Find where the given text appears and provide that cell's center as [X, Y] coordinate. 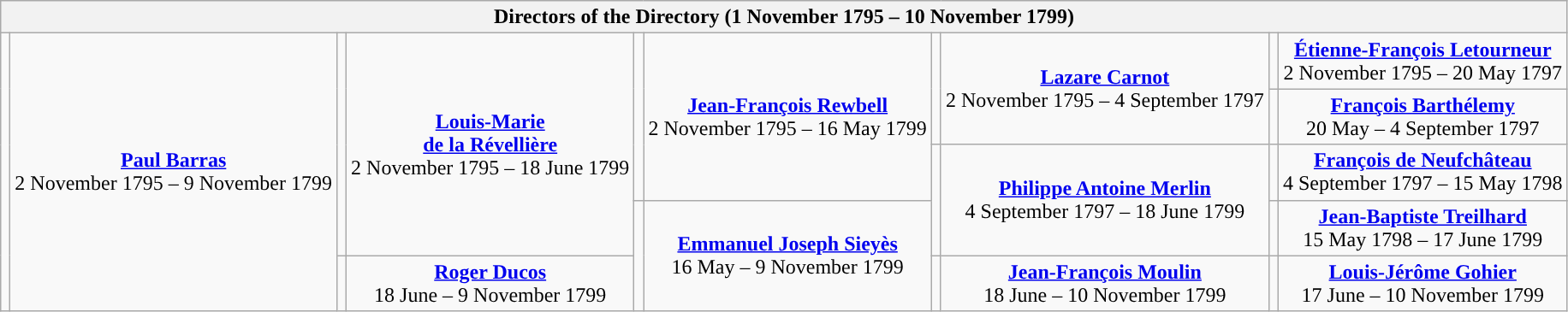
Louis-Mariede la Révellière2 November 1795 – 18 June 1799 [490, 144]
François de Neufchâteau4 September 1797 – 15 May 1798 [1422, 173]
François Barthélemy20 May – 4 September 1797 [1422, 116]
Roger Ducos18 June – 9 November 1799 [490, 284]
Philippe Antoine Merlin4 September 1797 – 18 June 1799 [1104, 200]
Jean-François Rewbell2 November 1795 – 16 May 1799 [787, 116]
Jean-Baptiste Treilhard15 May 1798 – 17 June 1799 [1422, 227]
Louis-Jérôme Gohier17 June – 10 November 1799 [1422, 284]
Directors of the Directory (1 November 1795 – 10 November 1799) [784, 17]
Jean-François Moulin18 June – 10 November 1799 [1104, 284]
Emmanuel Joseph Sieyès16 May – 9 November 1799 [787, 256]
Paul Barras2 November 1795 – 9 November 1799 [174, 173]
Lazare Carnot2 November 1795 – 4 September 1797 [1104, 89]
Étienne-François Letourneur2 November 1795 – 20 May 1797 [1422, 62]
